Find where the given text appears and provide that cell's center as (X, Y) coordinate. 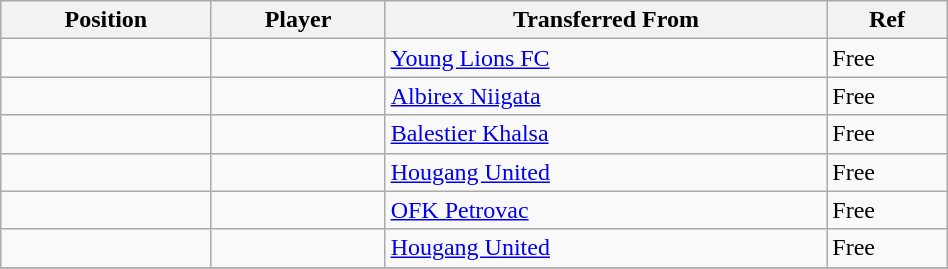
Albirex Niigata (606, 96)
Player (298, 20)
Position (106, 20)
Young Lions FC (606, 58)
OFK Petrovac (606, 210)
Transferred From (606, 20)
Ref (887, 20)
Balestier Khalsa (606, 134)
